Search for the cell housing the specified text and yield its (X, Y) center coordinate. 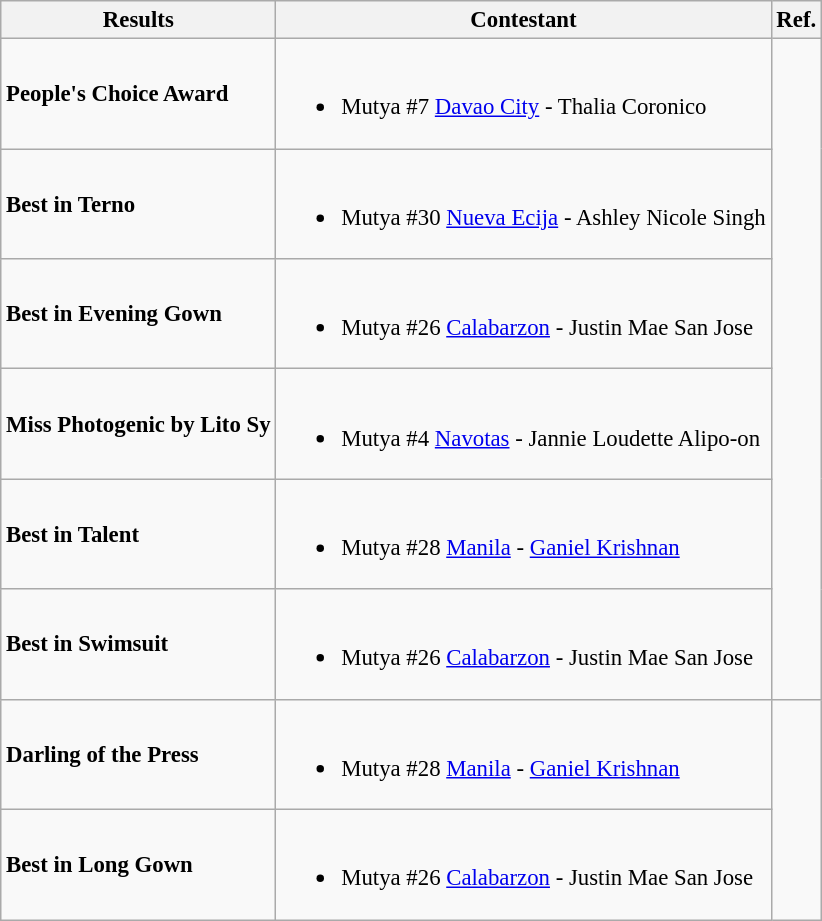
Mutya #7 Davao City - Thalia Coronico (524, 94)
Best in Talent (138, 534)
Contestant (524, 20)
Best in Evening Gown (138, 314)
Results (138, 20)
Best in Swimsuit (138, 644)
Miss Photogenic by Lito Sy (138, 424)
Best in Long Gown (138, 865)
Best in Terno (138, 204)
Ref. (796, 20)
Mutya #4 Navotas - Jannie Loudette Alipo-on (524, 424)
People's Choice Award (138, 94)
Mutya #30 Nueva Ecija - Ashley Nicole Singh (524, 204)
Darling of the Press (138, 754)
